Extract the [X, Y] coordinate from the center of the cell holding the provided text.  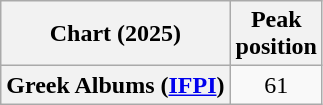
Greek Albums (IFPI) [116, 85]
Chart (2025) [116, 34]
61 [276, 85]
Peakposition [276, 34]
